Detect which cell encompasses the target text, then output its (x, y) center coordinate. 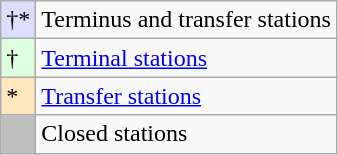
* (18, 96)
Terminus and transfer stations (186, 20)
Transfer stations (186, 96)
Closed stations (186, 134)
† (18, 58)
Terminal stations (186, 58)
†* (18, 20)
